Return [x, y] of the center of cell containing provided text 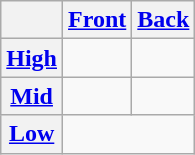
High [32, 58]
Mid [32, 96]
Back [164, 20]
Front [98, 20]
Low [32, 134]
